Return the (X, Y) coordinate for the center point of the cell that contains the specified text.  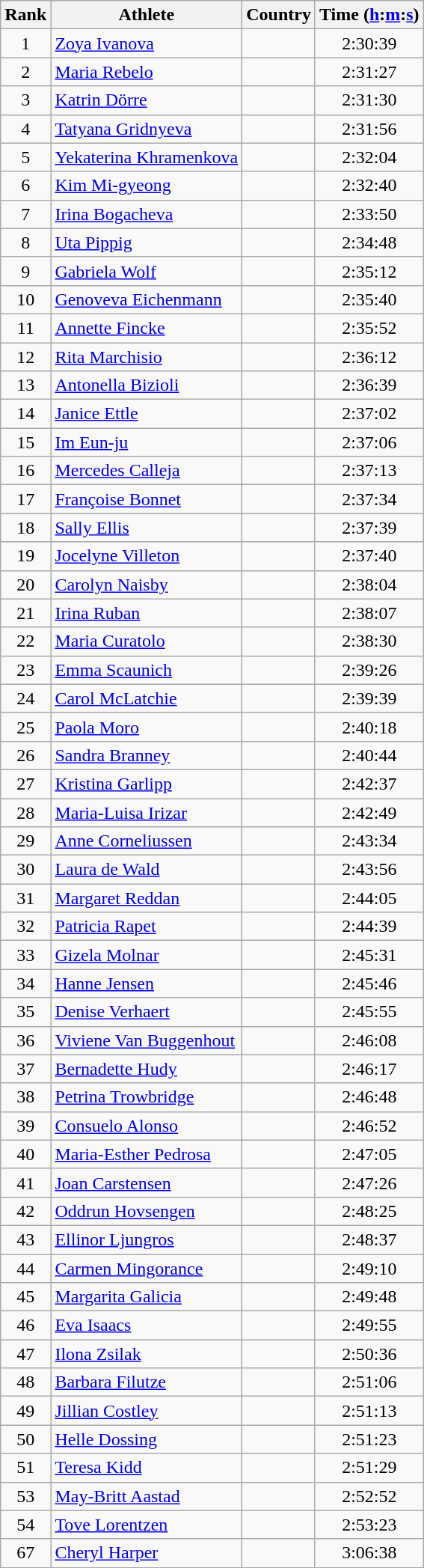
20 (25, 585)
17 (25, 499)
2:44:05 (369, 898)
45 (25, 1297)
35 (25, 1012)
10 (25, 299)
2:45:46 (369, 983)
2:51:06 (369, 1382)
Tatyana Gridnyeva (147, 129)
Jillian Costley (147, 1411)
Laura de Wald (147, 870)
3 (25, 100)
19 (25, 556)
2:32:04 (369, 157)
12 (25, 357)
2:31:56 (369, 129)
40 (25, 1154)
2:48:25 (369, 1211)
54 (25, 1525)
Genoveva Eichenmann (147, 299)
Im Eun-ju (147, 442)
Joan Carstensen (147, 1183)
Viviene Van Buggenhout (147, 1040)
6 (25, 186)
4 (25, 129)
Mercedes Calleja (147, 471)
Uta Pippig (147, 242)
21 (25, 613)
2:35:12 (369, 271)
Time (h:m:s) (369, 15)
2 (25, 72)
47 (25, 1354)
51 (25, 1468)
31 (25, 898)
Jocelyne Villeton (147, 556)
49 (25, 1411)
Margarita Galicia (147, 1297)
3:06:38 (369, 1553)
36 (25, 1040)
2:37:02 (369, 414)
Antonella Bizioli (147, 385)
2:53:23 (369, 1525)
2:38:07 (369, 613)
2:52:52 (369, 1496)
Yekaterina Khramenkova (147, 157)
2:33:50 (369, 214)
53 (25, 1496)
Athlete (147, 15)
Katrin Dörre (147, 100)
5 (25, 157)
2:45:55 (369, 1012)
2:37:06 (369, 442)
15 (25, 442)
16 (25, 471)
38 (25, 1097)
2:30:39 (369, 43)
Denise Verhaert (147, 1012)
Sandra Branney (147, 755)
Rita Marchisio (147, 357)
2:42:49 (369, 812)
Anne Corneliussen (147, 841)
2:46:17 (369, 1069)
2:38:04 (369, 585)
Paola Moro (147, 727)
34 (25, 983)
2:47:05 (369, 1154)
2:32:40 (369, 186)
42 (25, 1211)
2:37:34 (369, 499)
2:49:55 (369, 1326)
Emma Scaunich (147, 670)
Rank (25, 15)
50 (25, 1439)
2:51:29 (369, 1468)
2:46:48 (369, 1097)
Gizela Molnar (147, 955)
11 (25, 328)
Sally Ellis (147, 528)
Hanne Jensen (147, 983)
2:49:48 (369, 1297)
2:37:39 (369, 528)
13 (25, 385)
Irina Bogacheva (147, 214)
2:40:44 (369, 755)
Margaret Reddan (147, 898)
2:39:39 (369, 698)
27 (25, 784)
Françoise Bonnet (147, 499)
39 (25, 1126)
41 (25, 1183)
2:37:13 (369, 471)
2:45:31 (369, 955)
2:49:10 (369, 1269)
May-Britt Aastad (147, 1496)
44 (25, 1269)
24 (25, 698)
2:31:27 (369, 72)
46 (25, 1326)
2:36:39 (369, 385)
Annette Fincke (147, 328)
Cheryl Harper (147, 1553)
Barbara Filutze (147, 1382)
2:48:37 (369, 1239)
48 (25, 1382)
1 (25, 43)
67 (25, 1553)
32 (25, 927)
Maria-Esther Pedrosa (147, 1154)
7 (25, 214)
2:43:56 (369, 870)
29 (25, 841)
Petrina Trowbridge (147, 1097)
Irina Ruban (147, 613)
2:35:52 (369, 328)
30 (25, 870)
Maria Rebelo (147, 72)
2:47:26 (369, 1183)
Maria Curatolo (147, 641)
Janice Ettle (147, 414)
Oddrun Hovsengen (147, 1211)
Zoya Ivanova (147, 43)
2:46:08 (369, 1040)
2:36:12 (369, 357)
43 (25, 1239)
Ilona Zsilak (147, 1354)
Gabriela Wolf (147, 271)
Teresa Kidd (147, 1468)
23 (25, 670)
Eva Isaacs (147, 1326)
2:37:40 (369, 556)
Carol McLatchie (147, 698)
Kristina Garlipp (147, 784)
8 (25, 242)
2:31:30 (369, 100)
18 (25, 528)
2:51:23 (369, 1439)
14 (25, 414)
Ellinor Ljungros (147, 1239)
25 (25, 727)
22 (25, 641)
2:40:18 (369, 727)
2:42:37 (369, 784)
28 (25, 812)
2:39:26 (369, 670)
2:38:30 (369, 641)
Bernadette Hudy (147, 1069)
2:34:48 (369, 242)
2:50:36 (369, 1354)
2:46:52 (369, 1126)
2:43:34 (369, 841)
Carmen Mingorance (147, 1269)
Kim Mi-gyeong (147, 186)
Country (279, 15)
Tove Lorentzen (147, 1525)
Maria-Luisa Irizar (147, 812)
2:44:39 (369, 927)
9 (25, 271)
Helle Dossing (147, 1439)
37 (25, 1069)
2:35:40 (369, 299)
Consuelo Alonso (147, 1126)
2:51:13 (369, 1411)
33 (25, 955)
26 (25, 755)
Patricia Rapet (147, 927)
Carolyn Naisby (147, 585)
